Scan for the cell matching the given text and deliver its (X, Y) coordinate at center. 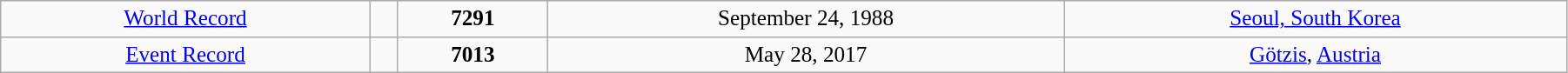
7013 (472, 55)
Seoul, South Korea (1316, 19)
Event Record (185, 55)
7291 (472, 19)
September 24, 1988 (806, 19)
World Record (185, 19)
May 28, 2017 (806, 55)
Götzis, Austria (1316, 55)
